Identify which cell holds the provided text, then report its (x, y) central coordinate. 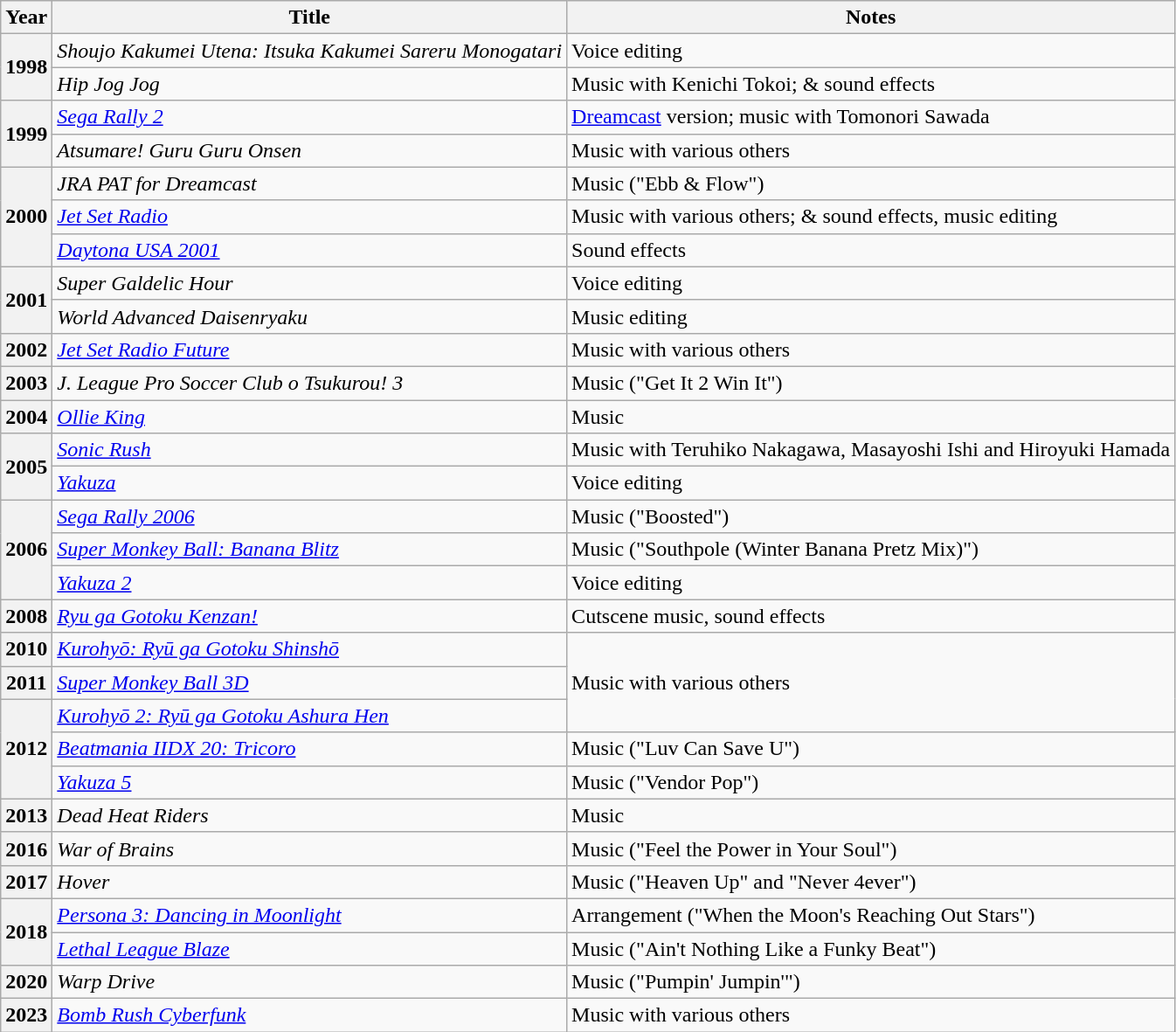
2016 (26, 848)
Cutscene music, sound effects (871, 616)
Hover (309, 882)
2017 (26, 882)
Daytona USA 2001 (309, 250)
Jet Set Radio Future (309, 350)
Music ("Feel the Power in Your Soul") (871, 848)
Super Monkey Ball 3D (309, 682)
2010 (26, 649)
Sega Rally 2 (309, 117)
Lethal League Blaze (309, 948)
Sonic Rush (309, 450)
Kurohyō: Ryū ga Gotoku Shinshō (309, 649)
Warp Drive (309, 982)
Atsumare! Guru Guru Onsen (309, 150)
Music ("Boosted") (871, 516)
Music ("Southpole (Winter Banana Pretz Mix)") (871, 550)
2004 (26, 417)
Super Monkey Ball: Banana Blitz (309, 550)
Music ("Heaven Up" and "Never 4ever") (871, 882)
Arrangement ("When the Moon's Reaching Out Stars") (871, 915)
2000 (26, 217)
Music with Teruhiko Nakagawa, Masayoshi Ishi and Hiroyuki Hamada (871, 450)
Jet Set Radio (309, 217)
2001 (26, 300)
Music ("Ain't Nothing Like a Funky Beat") (871, 948)
Dead Heat Riders (309, 815)
2011 (26, 682)
2020 (26, 982)
Music ("Luv Can Save U") (871, 749)
Notes (871, 17)
2013 (26, 815)
1998 (26, 67)
Yakuza 5 (309, 782)
2023 (26, 1015)
Beatmania IIDX 20: Tricoro (309, 749)
Ryu ga Gotoku Kenzan! (309, 616)
J. League Pro Soccer Club o Tsukurou! 3 (309, 383)
2002 (26, 350)
Yakuza (309, 483)
Music ("Pumpin' Jumpin'") (871, 982)
Yakuza 2 (309, 583)
2008 (26, 616)
2005 (26, 467)
JRA PAT for Dreamcast (309, 184)
Hip Jog Jog (309, 84)
World Advanced Daisenryaku (309, 316)
Dreamcast version; music with Tomonori Sawada (871, 117)
Music editing (871, 316)
2003 (26, 383)
Music ("Ebb & Flow") (871, 184)
Bomb Rush Cyberfunk (309, 1015)
Year (26, 17)
Sega Rally 2006 (309, 516)
Music ("Get It 2 Win It") (871, 383)
War of Brains (309, 848)
Ollie King (309, 417)
1999 (26, 134)
Shoujo Kakumei Utena: Itsuka Kakumei Sareru Monogatari (309, 51)
Music with Kenichi Tokoi; & sound effects (871, 84)
2012 (26, 749)
Music with various others; & sound effects, music editing (871, 217)
Kurohyō 2: Ryū ga Gotoku Ashura Hen (309, 716)
Sound effects (871, 250)
2006 (26, 550)
Super Galdelic Hour (309, 283)
2018 (26, 932)
Persona 3: Dancing in Moonlight (309, 915)
Title (309, 17)
Music ("Vendor Pop") (871, 782)
